Return [x, y] of the center of cell containing provided text 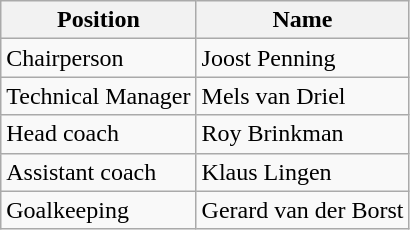
Assistant coach [98, 172]
Mels van Driel [302, 96]
Klaus Lingen [302, 172]
Gerard van der Borst [302, 210]
Chairperson [98, 58]
Joost Penning [302, 58]
Goalkeeping [98, 210]
Name [302, 20]
Technical Manager [98, 96]
Position [98, 20]
Head coach [98, 134]
Roy Brinkman [302, 134]
